Return [X, Y] of the center of cell containing provided text 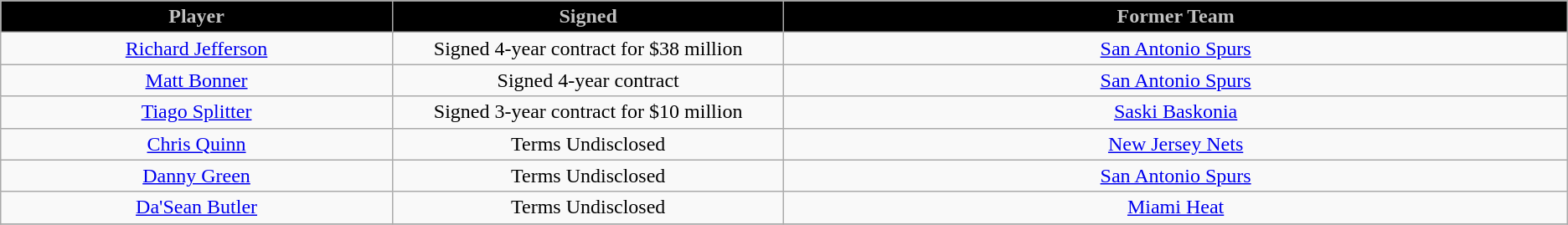
Da'Sean Butler [197, 207]
Player [197, 17]
Former Team [1176, 17]
Signed 3-year contract for $10 million [588, 112]
Miami Heat [1176, 207]
Signed 4-year contract for $38 million [588, 49]
Signed [588, 17]
Matt Bonner [197, 80]
Signed 4-year contract [588, 80]
Danny Green [197, 176]
Richard Jefferson [197, 49]
Saski Baskonia [1176, 112]
New Jersey Nets [1176, 144]
Chris Quinn [197, 144]
Tiago Splitter [197, 112]
